Search for the cell housing the specified text and yield its (x, y) center coordinate. 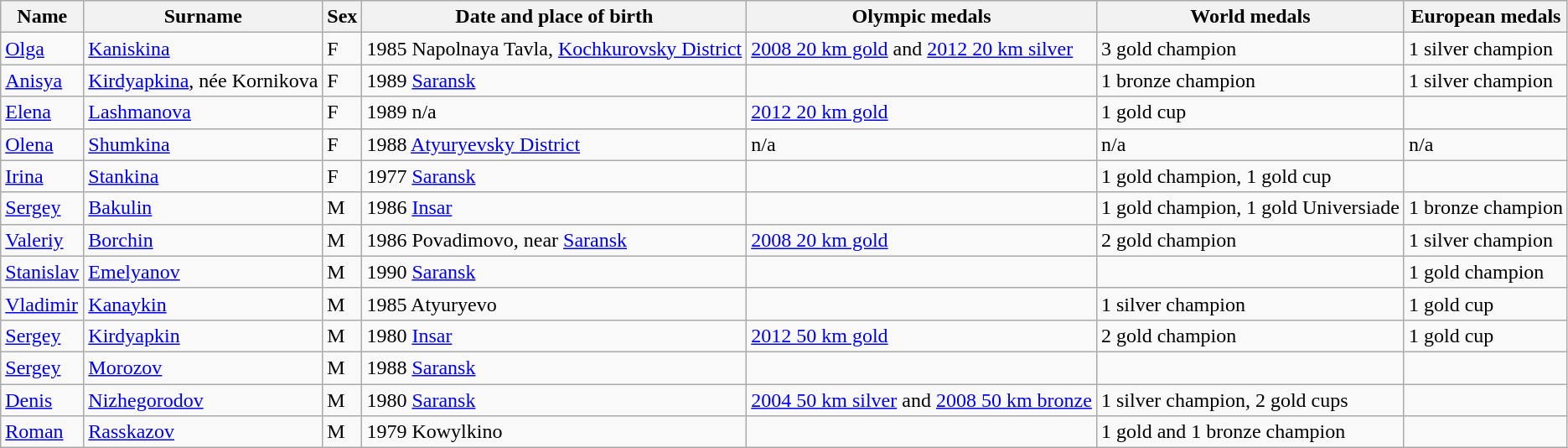
1989 n/a (555, 112)
Borchin (203, 240)
1979 Kowylkino (555, 432)
Lashmanova (203, 112)
Bakulin (203, 208)
1990 Saransk (555, 272)
Name (42, 17)
World medals (1250, 17)
3 gold champion (1250, 49)
Kanaykin (203, 304)
European medals (1485, 17)
Kirdyapkina, née Kornikova (203, 81)
1986 Povadimovo, near Saransk (555, 240)
1980 Saransk (555, 400)
Emelyanov (203, 272)
1989 Saransk (555, 81)
1985 Napolnaya Tavla, Kochkurovsky District (555, 49)
1 gold champion (1485, 272)
Denis (42, 400)
Kirdyapkin (203, 336)
1988 Saransk (555, 367)
1 gold and 1 bronze champion (1250, 432)
Date and place of birth (555, 17)
Vladimir (42, 304)
Kaniskina (203, 49)
Morozov (203, 367)
Shumkina (203, 144)
Valeriy (42, 240)
Olena (42, 144)
Sex (342, 17)
1 gold champion, 1 gold Universiade (1250, 208)
2008 20 km gold (922, 240)
Nizhegorodov (203, 400)
Irina (42, 176)
Stanislav (42, 272)
1977 Saransk (555, 176)
Stankina (203, 176)
Surname (203, 17)
2004 50 km silver and 2008 50 km bronze (922, 400)
Elena (42, 112)
1980 Insar (555, 336)
Olympic medals (922, 17)
2008 20 km gold and 2012 20 km silver (922, 49)
2012 20 km gold (922, 112)
Anisya (42, 81)
1986 Insar (555, 208)
Olga (42, 49)
2012 50 km gold (922, 336)
1988 Atyuryevsky District (555, 144)
Roman (42, 432)
1985 Atyuryevo (555, 304)
Rasskazov (203, 432)
1 gold champion, 1 gold cup (1250, 176)
1 silver champion, 2 gold cups (1250, 400)
